Locate the cell with the specified text and output its [X, Y] center coordinate. 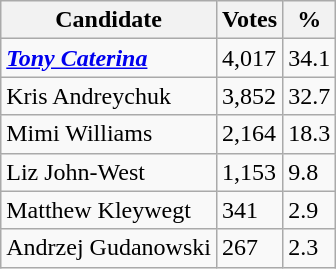
9.8 [310, 172]
4,017 [249, 58]
32.7 [310, 96]
1,153 [249, 172]
Matthew Kleywegt [109, 210]
341 [249, 210]
18.3 [310, 134]
Kris Andreychuk [109, 96]
Candidate [109, 20]
2.9 [310, 210]
2,164 [249, 134]
Mimi Williams [109, 134]
2.3 [310, 248]
% [310, 20]
267 [249, 248]
3,852 [249, 96]
Liz John-West [109, 172]
Votes [249, 20]
Tony Caterina [109, 58]
Andrzej Gudanowski [109, 248]
34.1 [310, 58]
